Scan for the cell matching the given text and deliver its [x, y] coordinate at center. 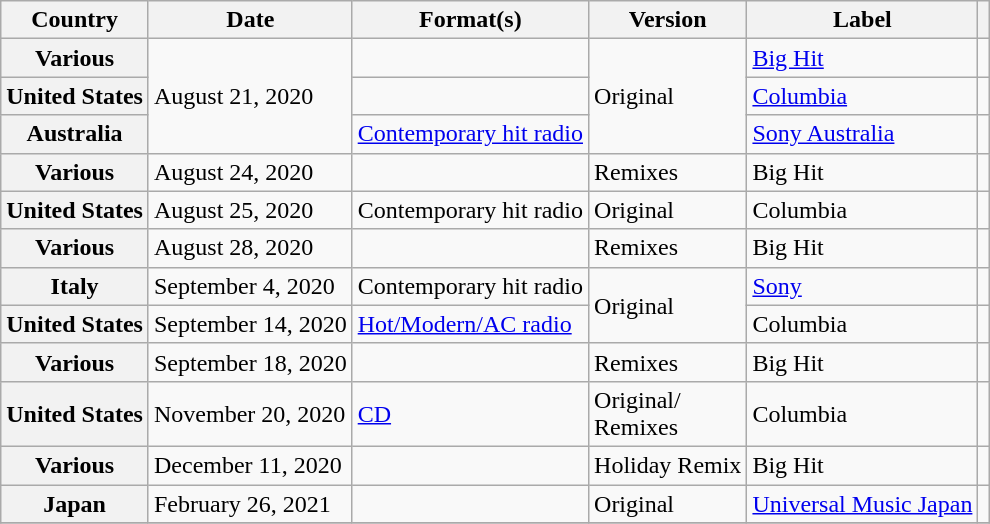
September 18, 2020 [250, 362]
September 14, 2020 [250, 324]
August 25, 2020 [250, 210]
December 11, 2020 [250, 465]
August 21, 2020 [250, 96]
Sony Australia [862, 134]
Italy [75, 286]
Sony [862, 286]
November 20, 2020 [250, 414]
Version [668, 20]
Original/Remixes [668, 414]
Country [75, 20]
August 24, 2020 [250, 172]
August 28, 2020 [250, 248]
February 26, 2021 [250, 503]
Label [862, 20]
Format(s) [470, 20]
Hot/Modern/AC radio [470, 324]
Australia [75, 134]
September 4, 2020 [250, 286]
CD [470, 414]
Japan [75, 503]
Universal Music Japan [862, 503]
Date [250, 20]
Holiday Remix [668, 465]
